For the text-containing cell, return its midpoint in [x, y] coordinate format. 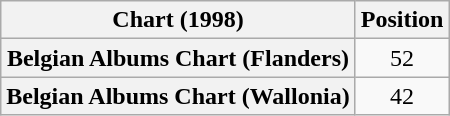
42 [402, 96]
Position [402, 20]
Belgian Albums Chart (Flanders) [178, 58]
52 [402, 58]
Chart (1998) [178, 20]
Belgian Albums Chart (Wallonia) [178, 96]
